Extract the [X, Y] coordinate from the center of the cell holding the provided text.  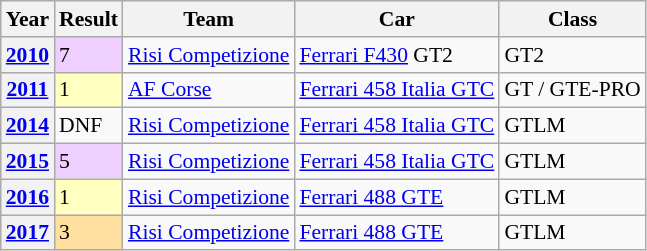
2017 [28, 233]
2015 [28, 162]
7 [88, 55]
Car [396, 19]
Ferrari F430 GT2 [396, 55]
5 [88, 162]
2010 [28, 55]
Result [88, 19]
Class [572, 19]
3 [88, 233]
2014 [28, 126]
2016 [28, 197]
GT2 [572, 55]
Team [208, 19]
GT / GTE-PRO [572, 90]
2011 [28, 90]
AF Corse [208, 90]
DNF [88, 126]
Year [28, 19]
